Detect which cell encompasses the target text, then output its (x, y) center coordinate. 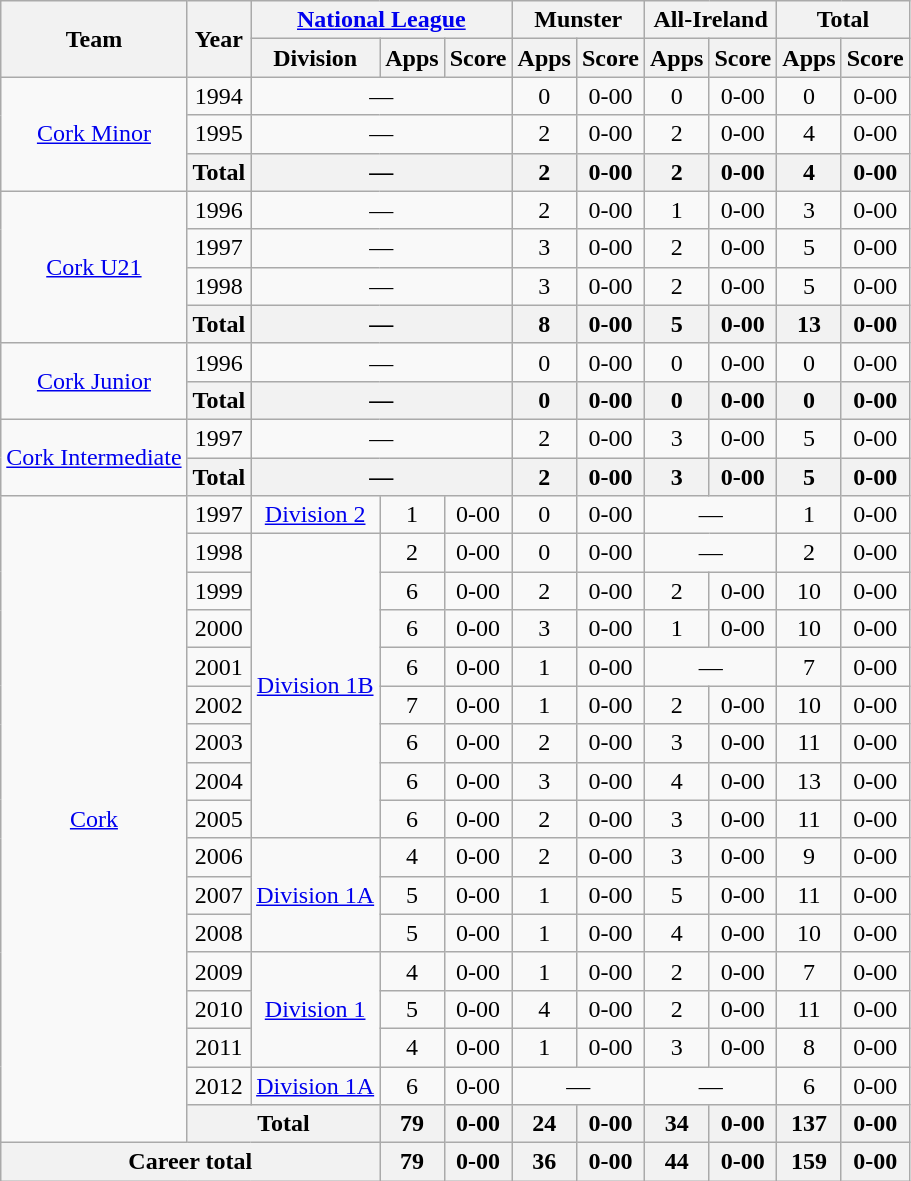
44 (676, 1162)
137 (809, 1124)
2005 (219, 819)
36 (544, 1162)
2012 (219, 1085)
2010 (219, 1009)
2008 (219, 933)
Cork (94, 820)
2006 (219, 857)
Cork Junior (94, 381)
Career total (190, 1162)
1999 (219, 591)
2007 (219, 895)
Cork U21 (94, 267)
Team (94, 39)
2002 (219, 705)
Year (219, 39)
2001 (219, 667)
2009 (219, 971)
All-Ireland (710, 20)
9 (809, 857)
1994 (219, 96)
1995 (219, 134)
Cork Intermediate (94, 457)
Cork Minor (94, 134)
Munster (578, 20)
Division 1B (316, 686)
159 (809, 1162)
2003 (219, 743)
24 (544, 1124)
Division 2 (316, 515)
National League (382, 20)
2011 (219, 1047)
2000 (219, 629)
Division 1 (316, 1009)
34 (676, 1124)
2004 (219, 781)
Division (316, 58)
